Locate the cell with the specified text and output its (x, y) center coordinate. 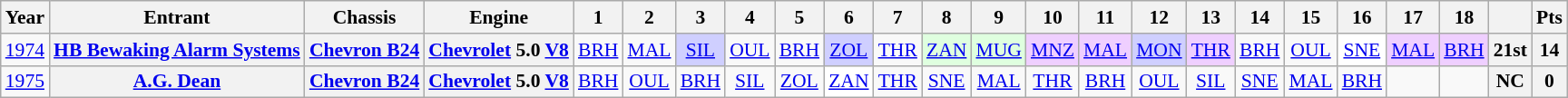
Year (25, 17)
1975 (25, 82)
Engine (499, 17)
2 (649, 17)
17 (1413, 17)
3 (701, 17)
0 (1550, 82)
13 (1210, 17)
8 (946, 17)
16 (1363, 17)
5 (800, 17)
21st (1510, 50)
12 (1160, 17)
MUG (998, 50)
1 (599, 17)
9 (998, 17)
18 (1465, 17)
Pts (1550, 17)
HB Bewaking Alarm Systems (177, 50)
A.G. Dean (177, 82)
6 (848, 17)
MNZ (1053, 50)
11 (1105, 17)
1974 (25, 50)
4 (750, 17)
MON (1160, 50)
15 (1310, 17)
10 (1053, 17)
Entrant (177, 17)
Chassis (365, 17)
NC (1510, 82)
7 (898, 17)
